Capture the cell that displays the provided text and extract its (X, Y) central coordinate. 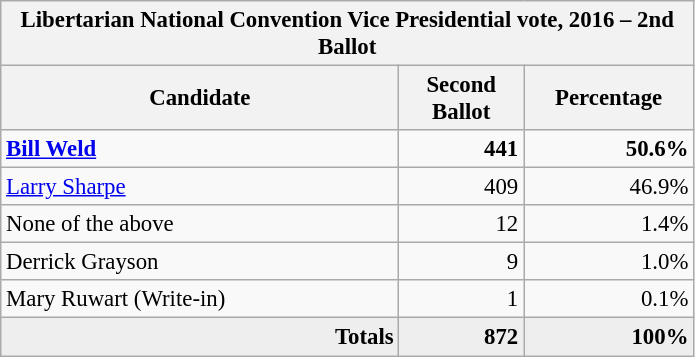
0.1% (609, 299)
Libertarian National Convention Vice Presidential vote, 2016 – 2nd Ballot (348, 34)
441 (462, 149)
12 (462, 224)
Second Ballot (462, 98)
409 (462, 187)
None of the above (200, 224)
9 (462, 262)
Mary Ruwart (Write-in) (200, 299)
Totals (200, 337)
Larry Sharpe (200, 187)
Candidate (200, 98)
1 (462, 299)
872 (462, 337)
Derrick Grayson (200, 262)
Bill Weld (200, 149)
100% (609, 337)
46.9% (609, 187)
1.4% (609, 224)
1.0% (609, 262)
Percentage (609, 98)
50.6% (609, 149)
